Identify which cell holds the provided text, then report its (x, y) central coordinate. 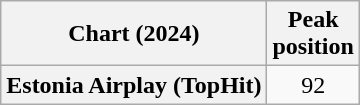
92 (313, 85)
Peakposition (313, 34)
Chart (2024) (134, 34)
Estonia Airplay (TopHit) (134, 85)
